Determine the [x, y] coordinate at the center of the cell enclosing the given text.  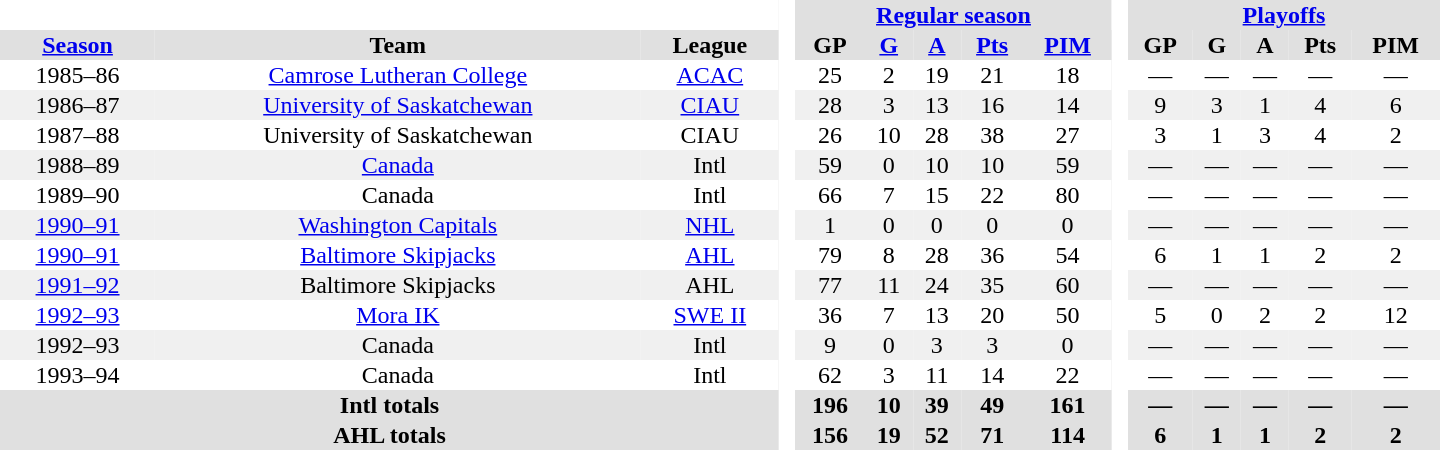
NHL [710, 225]
21 [992, 75]
156 [830, 435]
Season [78, 45]
Team [398, 45]
114 [1068, 435]
1989–90 [78, 195]
54 [1068, 255]
Playoffs [1284, 15]
AHL totals [390, 435]
71 [992, 435]
24 [937, 285]
27 [1068, 135]
1988–89 [78, 165]
80 [1068, 195]
38 [992, 135]
18 [1068, 75]
Washington Capitals [398, 225]
SWE II [710, 315]
Intl totals [390, 405]
62 [830, 375]
12 [1396, 315]
Regular season [954, 15]
ACAC [710, 75]
49 [992, 405]
35 [992, 285]
Mora IK [398, 315]
1986–87 [78, 105]
20 [992, 315]
196 [830, 405]
15 [937, 195]
1985–86 [78, 75]
77 [830, 285]
39 [937, 405]
60 [1068, 285]
1993–94 [78, 375]
5 [1160, 315]
16 [992, 105]
1991–92 [78, 285]
8 [889, 255]
161 [1068, 405]
79 [830, 255]
League [710, 45]
1987–88 [78, 135]
66 [830, 195]
50 [1068, 315]
26 [830, 135]
25 [830, 75]
Camrose Lutheran College [398, 75]
52 [937, 435]
